Find where the given text appears and provide that cell's center as (X, Y) coordinate. 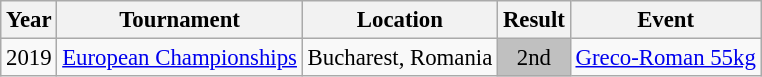
Bucharest, Romania (400, 58)
Location (400, 20)
Year (29, 20)
Result (534, 20)
Tournament (180, 20)
2019 (29, 58)
2nd (534, 58)
Event (666, 20)
European Championships (180, 58)
Greco-Roman 55kg (666, 58)
